Return [x, y] of the center of cell containing provided text 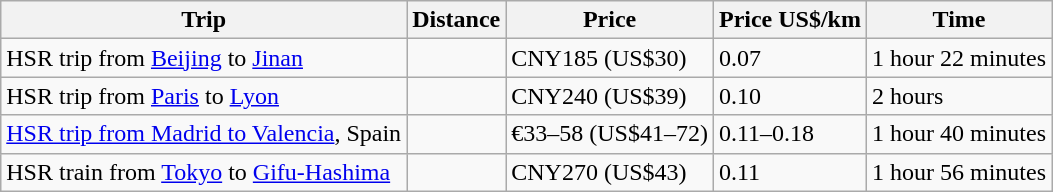
Price US$/km [790, 20]
HSR trip from Paris to Lyon [204, 96]
1 hour 56 minutes [958, 172]
€33–58 (US$41–72) [610, 134]
0.11 [790, 172]
CNY240 (US$39) [610, 96]
0.07 [790, 58]
0.11–0.18 [790, 134]
1 hour 40 minutes [958, 134]
HSR trip from Madrid to Valencia, Spain [204, 134]
Distance [456, 20]
Time [958, 20]
Trip [204, 20]
CNY270 (US$43) [610, 172]
Price [610, 20]
1 hour 22 minutes [958, 58]
2 hours [958, 96]
0.10 [790, 96]
HSR train from Tokyo to Gifu-Hashima [204, 172]
CNY185 (US$30) [610, 58]
HSR trip from Beijing to Jinan [204, 58]
